Output the (X, Y) coordinate of the center of the cell containing the given text.  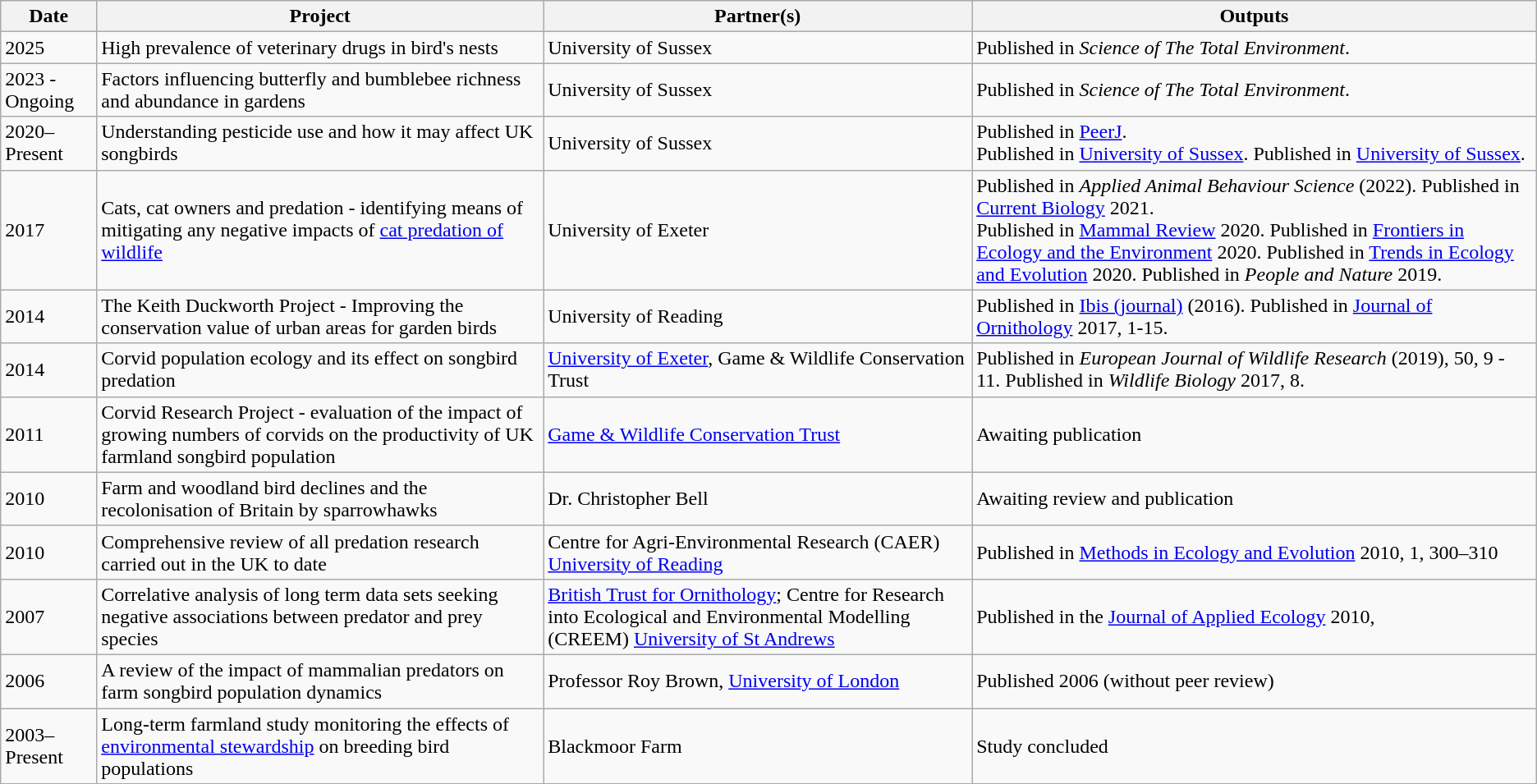
2025 (49, 48)
Published in the Journal of Applied Ecology 2010, (1255, 617)
2006 (49, 681)
A review of the impact of mammalian predators on farm songbird population dynamics (320, 681)
2020–Present (49, 143)
Cats, cat owners and predation - identifying means of mitigating any negative impacts of cat predation of wildlife (320, 230)
2003–Present (49, 745)
Long-term farmland study monitoring the effects of environmental stewardship on breeding bird populations (320, 745)
2017 (49, 230)
Partner(s) (758, 16)
Corvid population ecology and its effect on songbird predation (320, 369)
Published in Methods in Ecology and Evolution 2010, 1, 300–310 (1255, 552)
Centre for Agri-Environmental Research (CAER) University of Reading (758, 552)
Awaiting publication (1255, 434)
Published 2006 (without peer review) (1255, 681)
High prevalence of veterinary drugs in bird's nests (320, 48)
Professor Roy Brown, University of London (758, 681)
Published in European Journal of Wildlife Research (2019), 50, 9 - 11. Published in Wildlife Biology 2017, 8. (1255, 369)
Comprehensive review of all predation research carried out in the UK to date (320, 552)
Outputs (1255, 16)
University of Exeter (758, 230)
Awaiting review and publication (1255, 499)
Factors influencing butterfly and bumblebee richness and abundance in gardens (320, 90)
Published in Ibis (journal) (2016). Published in Journal of Ornithology 2017, 1-15. (1255, 317)
Blackmoor Farm (758, 745)
Project (320, 16)
Farm and woodland bird declines and the recolonisation of Britain by sparrowhawks (320, 499)
Published in PeerJ.Published in University of Sussex. Published in University of Sussex. (1255, 143)
2023 - Ongoing (49, 90)
Game & Wildlife Conservation Trust (758, 434)
Dr. Christopher Bell (758, 499)
University of Exeter, Game & Wildlife Conservation Trust (758, 369)
Corvid Research Project - evaluation of the impact of growing numbers of corvids on the productivity of UK farmland songbird population (320, 434)
British Trust for Ornithology; Centre for Research into Ecological and Environmental Modelling (CREEM) University of St Andrews (758, 617)
The Keith Duckworth Project - Improving the conservation value of urban areas for garden birds (320, 317)
Correlative analysis of long term data sets seeking negative associations between predator and prey species (320, 617)
Study concluded (1255, 745)
2011 (49, 434)
University of Reading (758, 317)
Date (49, 16)
2007 (49, 617)
Understanding pesticide use and how it may affect UK songbirds (320, 143)
